For the text-containing cell, return its midpoint in (x, y) coordinate format. 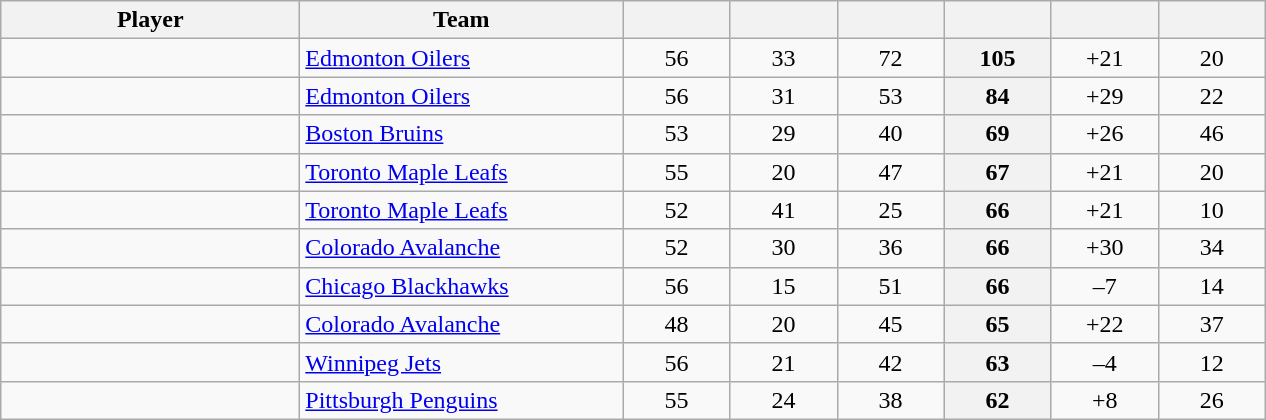
84 (998, 96)
+29 (1104, 96)
21 (784, 362)
Winnipeg Jets (462, 362)
65 (998, 324)
26 (1212, 400)
41 (784, 210)
Player (150, 20)
69 (998, 134)
30 (784, 248)
Team (462, 20)
45 (890, 324)
36 (890, 248)
40 (890, 134)
42 (890, 362)
47 (890, 172)
Boston Bruins (462, 134)
46 (1212, 134)
29 (784, 134)
31 (784, 96)
48 (676, 324)
25 (890, 210)
62 (998, 400)
–7 (1104, 286)
38 (890, 400)
33 (784, 58)
+30 (1104, 248)
12 (1212, 362)
+8 (1104, 400)
Pittsburgh Penguins (462, 400)
105 (998, 58)
72 (890, 58)
51 (890, 286)
22 (1212, 96)
15 (784, 286)
14 (1212, 286)
67 (998, 172)
+26 (1104, 134)
Chicago Blackhawks (462, 286)
10 (1212, 210)
–4 (1104, 362)
24 (784, 400)
34 (1212, 248)
37 (1212, 324)
63 (998, 362)
+22 (1104, 324)
